Scan for the cell matching the given text and deliver its (x, y) coordinate at center. 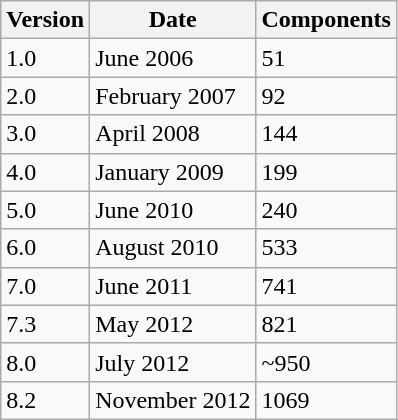
January 2009 (173, 172)
June 2010 (173, 210)
~950 (326, 362)
8.0 (46, 362)
April 2008 (173, 134)
June 2011 (173, 286)
240 (326, 210)
8.2 (46, 400)
Version (46, 20)
Components (326, 20)
741 (326, 286)
51 (326, 58)
July 2012 (173, 362)
7.0 (46, 286)
1.0 (46, 58)
August 2010 (173, 248)
6.0 (46, 248)
November 2012 (173, 400)
February 2007 (173, 96)
92 (326, 96)
1069 (326, 400)
199 (326, 172)
3.0 (46, 134)
7.3 (46, 324)
May 2012 (173, 324)
144 (326, 134)
Date (173, 20)
533 (326, 248)
June 2006 (173, 58)
5.0 (46, 210)
4.0 (46, 172)
2.0 (46, 96)
821 (326, 324)
